Determine the [X, Y] coordinate at the center of the cell enclosing the given text.  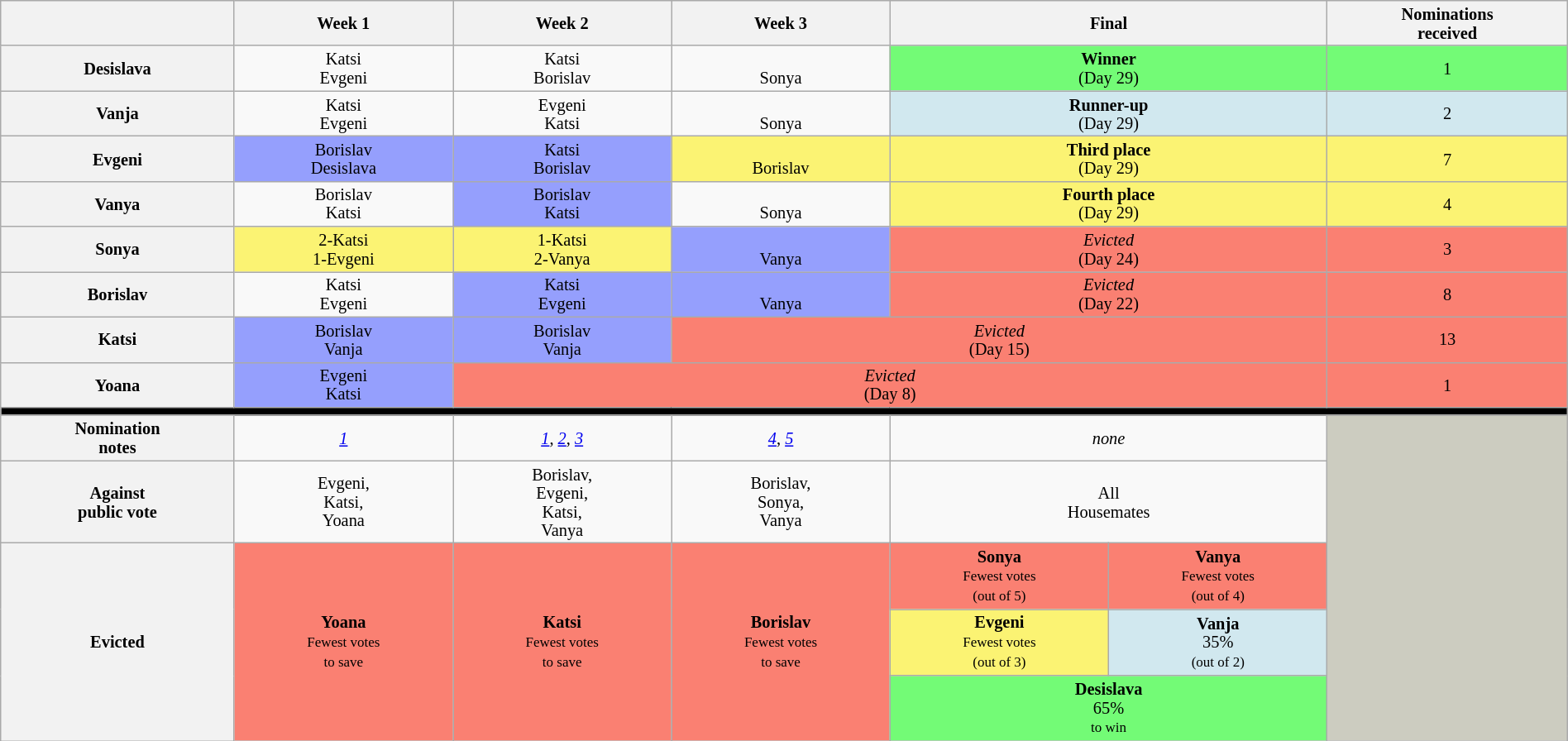
Evgeni [117, 159]
Runner-up(Day 29) [1108, 114]
13 [1447, 339]
Vanja [117, 114]
8 [1447, 294]
Desislava [117, 68]
1-Katsi2-Vanya [562, 250]
Evicted(Day 15) [999, 339]
SonyaFewest votes(out of 5) [999, 576]
EvgeniFewest votes(out of 3) [999, 642]
BorislavDesislava [343, 159]
4 [1447, 203]
Borislav,Evgeni,Katsi,Vanya [562, 502]
1, 2, 3 [562, 438]
Evicted(Day 22) [1108, 294]
Final [1108, 23]
Week 2 [562, 23]
YoanaFewest votesto save [343, 642]
Winner(Day 29) [1108, 68]
Katsi [117, 339]
Week 1 [343, 23]
7 [1447, 159]
4, 5 [781, 438]
KatsiFewest votesto save [562, 642]
Evicted(Day 24) [1108, 250]
Againstpublic vote [117, 502]
BorislavFewest votesto save [781, 642]
Desislava65%to win [1108, 708]
none [1108, 438]
Evicted [117, 642]
Evicted(Day 8) [890, 385]
Evgeni,Katsi,Yoana [343, 502]
Third place(Day 29) [1108, 159]
Nominationnotes [117, 438]
Nominationsreceived [1447, 23]
2 [1447, 114]
Week 3 [781, 23]
Yoana [117, 385]
VanyaFewest votes(out of 4) [1218, 576]
Borislav,Sonya,Vanya [781, 502]
2-Katsi1-Evgeni [343, 250]
Vanja35%(out of 2) [1218, 642]
AllHousemates [1108, 502]
3 [1447, 250]
Fourth place(Day 29) [1108, 203]
